Search for the cell housing the specified text and yield its (X, Y) center coordinate. 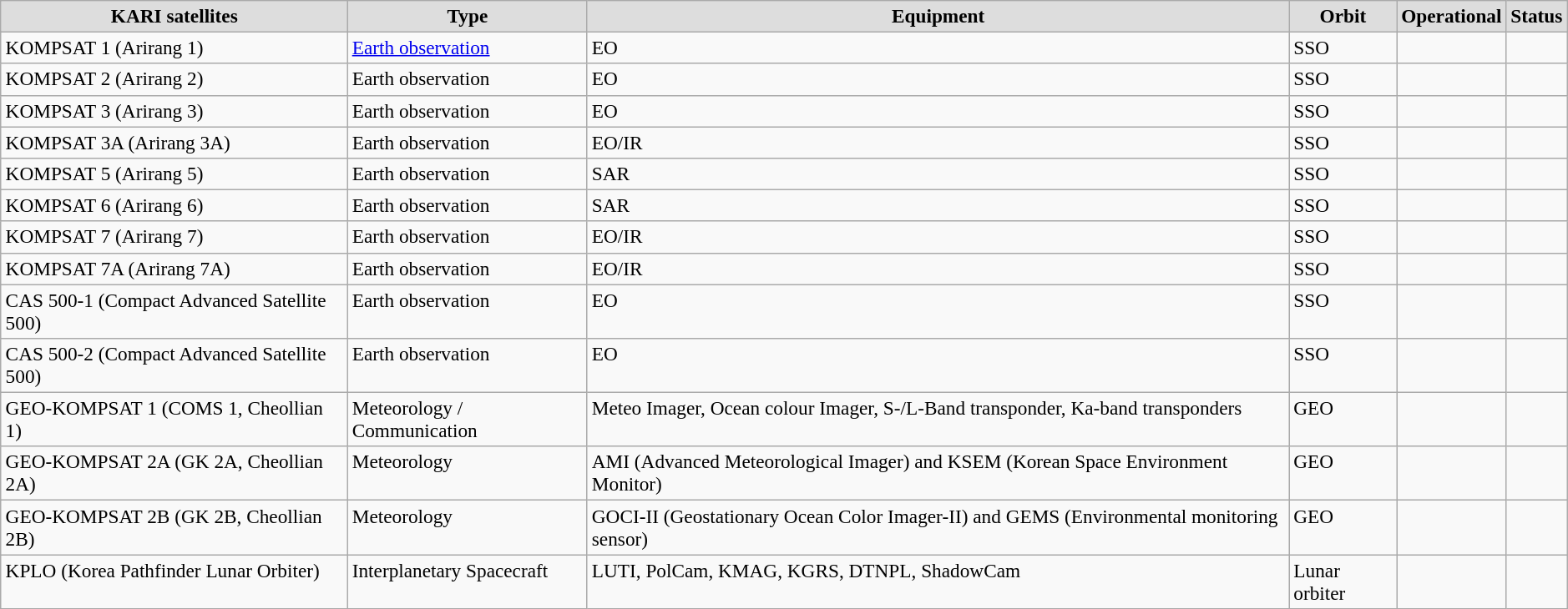
KOMPSAT 7A (Arirang 7A) (174, 269)
CAS 500-2 (Compact Advanced Satellite 500) (174, 365)
KARI satellites (174, 16)
Operational (1451, 16)
KOMPSAT 2 (Arirang 2) (174, 79)
KOMPSAT 6 (Arirang 6) (174, 205)
Orbit (1343, 16)
GEO-KOMPSAT 1 (COMS 1, Cheollian 1) (174, 419)
GOCI-II (Geostationary Ocean Color Imager-II) and GEMS (Environmental monitoring sensor) (938, 527)
KPLO (Korea Pathfinder Lunar Orbiter) (174, 581)
Interplanetary Spacecraft (468, 581)
Equipment (938, 16)
GEO-KOMPSAT 2B (GK 2B, Cheollian 2B) (174, 527)
AMI (Advanced Meteorological Imager) and KSEM (Korean Space Environment Monitor) (938, 474)
Lunar orbiter (1343, 581)
Type (468, 16)
CAS 500-1 (Compact Advanced Satellite 500) (174, 310)
LUTI, PolCam, KMAG, KGRS, DTNPL, ShadowCam (938, 581)
KOMPSAT 3A (Arirang 3A) (174, 142)
KOMPSAT 1 (Arirang 1) (174, 48)
Meteorology / Communication (468, 419)
Status (1536, 16)
KOMPSAT 5 (Arirang 5) (174, 174)
KOMPSAT 3 (Arirang 3) (174, 111)
KOMPSAT 7 (Arirang 7) (174, 237)
Meteo Imager, Ocean colour Imager, S-/L-Band transponder, Ka-band transponders (938, 419)
GEO-KOMPSAT 2A (GK 2A, Cheollian 2A) (174, 474)
